For the text-containing cell, return its midpoint in (x, y) coordinate format. 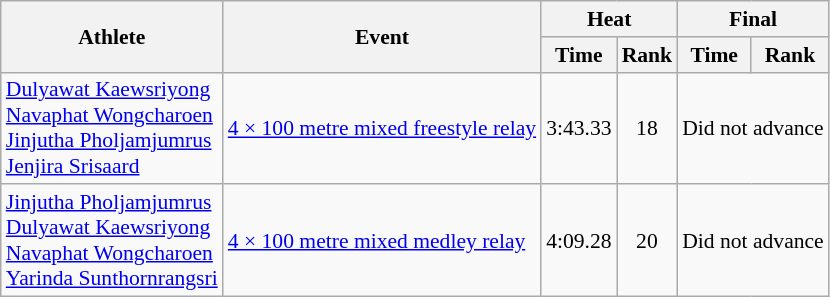
4:09.28 (578, 241)
Dulyawat KaewsriyongNavaphat WongcharoenJinjutha PholjamjumrusJenjira Srisaard (112, 128)
20 (648, 241)
Heat (609, 19)
4 × 100 metre mixed freestyle relay (382, 128)
Jinjutha PholjamjumrusDulyawat KaewsriyongNavaphat WongcharoenYarinda Sunthornrangsri (112, 241)
Final (753, 19)
3:43.33 (578, 128)
Event (382, 36)
Athlete (112, 36)
4 × 100 metre mixed medley relay (382, 241)
18 (648, 128)
